Provide the [x, y] coordinate of the cell's center where the given text is located.  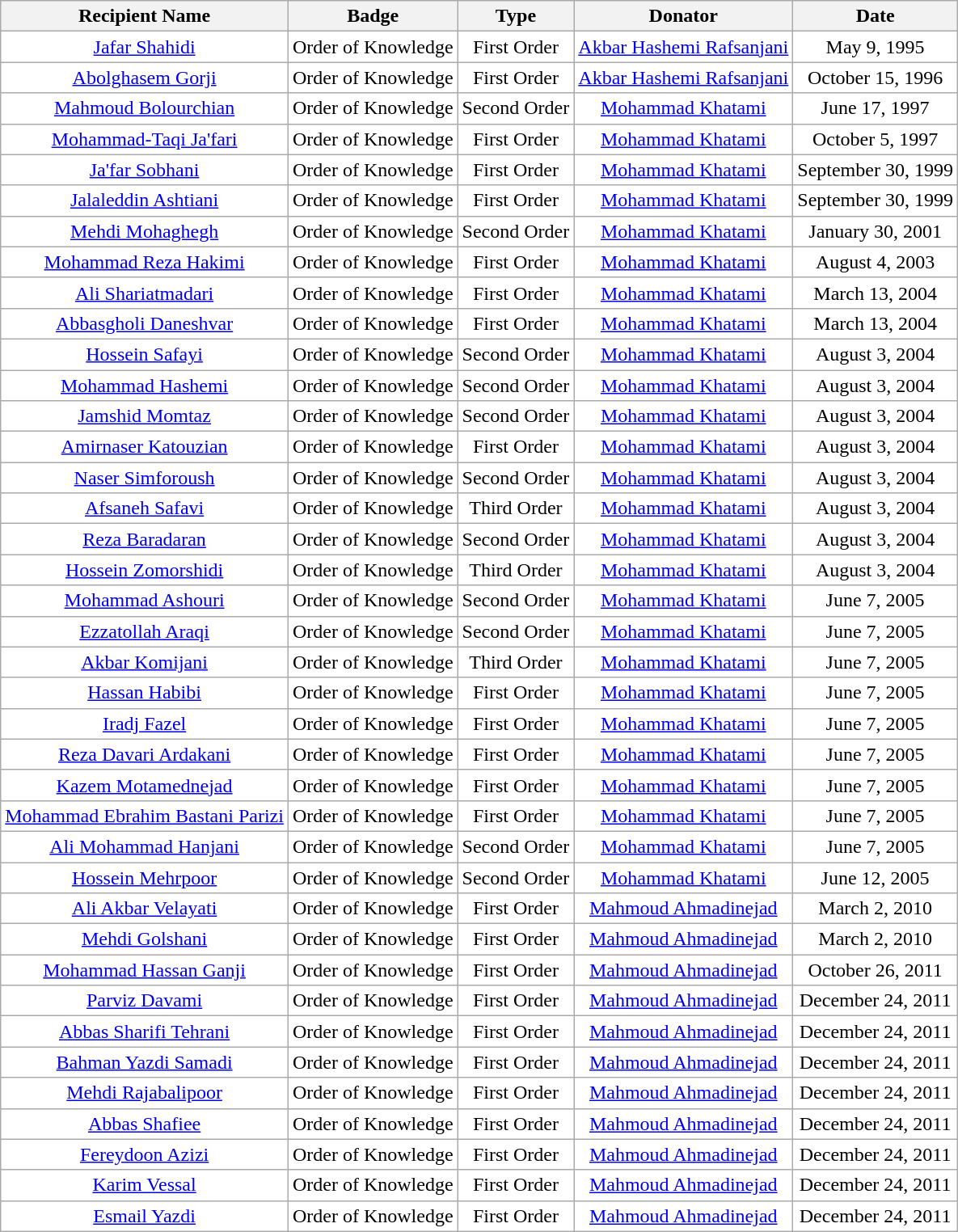
Hossein Safayi [145, 354]
Mohammad Reza Hakimi [145, 262]
Karim Vessal [145, 1185]
Naser Simforoush [145, 478]
Fereydoon Azizi [145, 1154]
Ali Akbar Velayati [145, 909]
October 5, 1997 [876, 139]
Abbasgholi Daneshvar [145, 323]
Abbas Sharifi Tehrani [145, 1032]
Iradj Fazel [145, 724]
August 4, 2003 [876, 262]
May 9, 1995 [876, 47]
Mohammad-Taqi Ja'fari [145, 139]
Mehdi Golshani [145, 939]
Badge [373, 16]
Jamshid Momtaz [145, 416]
Kazem Motamednejad [145, 785]
January 30, 2001 [876, 231]
Ali Mohammad Hanjani [145, 846]
Mohammad Ebrahim Bastani Parizi [145, 816]
Recipient Name [145, 16]
Hossein Mehrpoor [145, 877]
Mohammad Hassan Ganji [145, 970]
Date [876, 16]
Mohammad Hashemi [145, 386]
June 12, 2005 [876, 877]
Hassan Habibi [145, 693]
Esmail Yazdi [145, 1216]
Mehdi Rajabalipoor [145, 1093]
Amirnaser Katouzian [145, 447]
Hossein Zomorshidi [145, 570]
Afsaneh Safavi [145, 508]
Bahman Yazdi Samadi [145, 1062]
Mahmoud Bolourchian [145, 108]
Mohammad Ashouri [145, 601]
Reza Baradaran [145, 539]
Ja'far Sobhani [145, 170]
Akbar Komijani [145, 662]
October 15, 1996 [876, 78]
Parviz Davami [145, 1001]
Abolghasem Gorji [145, 78]
Mehdi Mohaghegh [145, 231]
October 26, 2011 [876, 970]
Ezzatollah Araqi [145, 631]
Abbas Shafiee [145, 1124]
Donator [684, 16]
Jafar Shahidi [145, 47]
June 17, 1997 [876, 108]
Ali Shariatmadari [145, 293]
Reza Davari Ardakani [145, 754]
Jalaleddin Ashtiani [145, 200]
Type [516, 16]
